Pinpoint the cell where the given text exists, returning its (X, Y) midpoint coordinate. 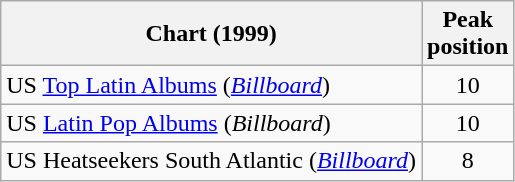
Chart (1999) (212, 34)
US Heatseekers South Atlantic (Billboard) (212, 161)
US Top Latin Albums (Billboard) (212, 85)
8 (468, 161)
Peakposition (468, 34)
US Latin Pop Albums (Billboard) (212, 123)
